Provide the (X, Y) coordinate of the cell's center where the given text is located.  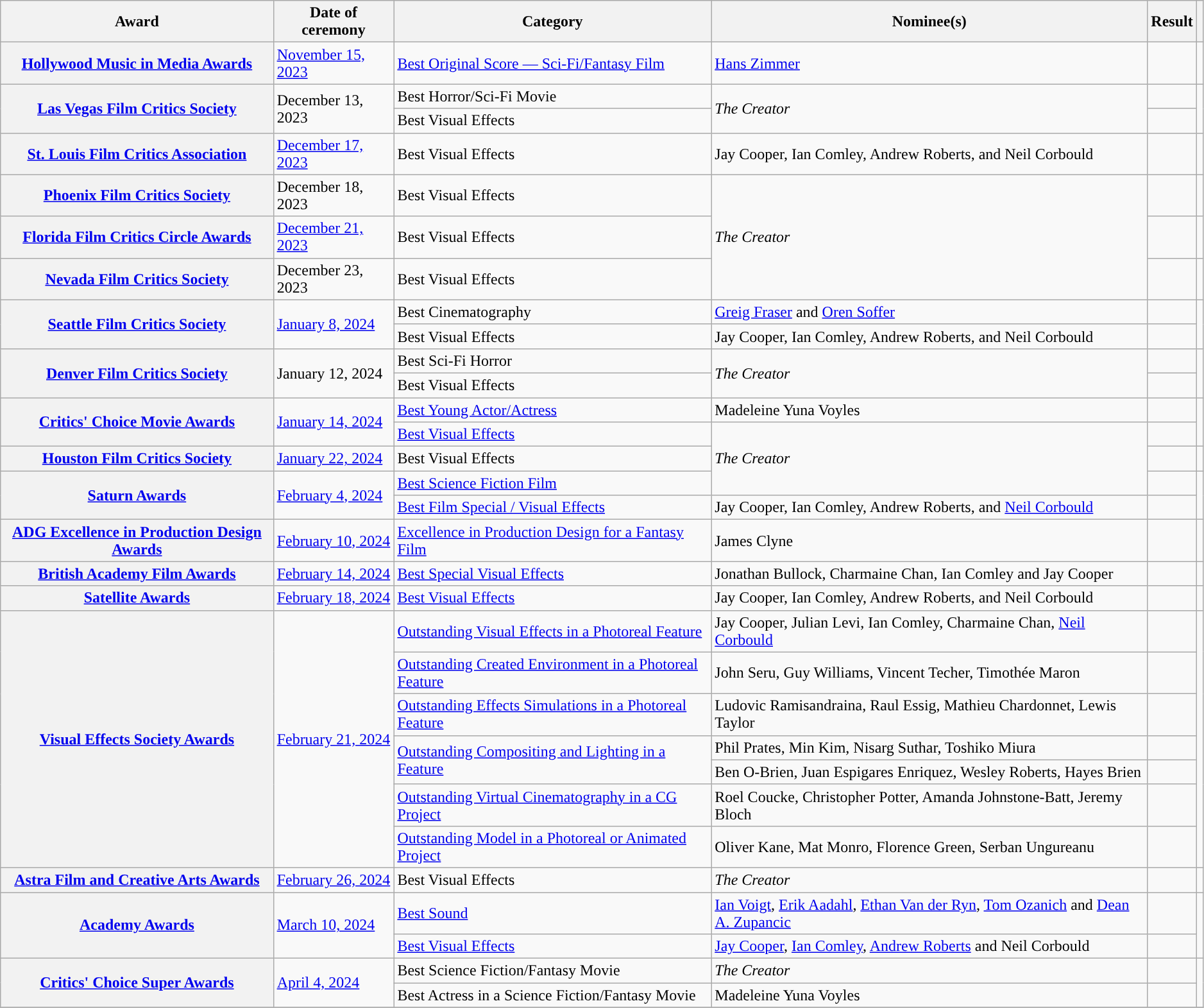
Category (553, 22)
Astra Film and Creative Arts Awards (137, 880)
February 14, 2024 (334, 574)
Hollywood Music in Media Awards (137, 63)
December 21, 2023 (334, 237)
Visual Effects Society Awards (137, 739)
December 13, 2023 (334, 108)
Best Film Special / Visual Effects (553, 508)
Satellite Awards (137, 598)
Award (137, 22)
Best Science Fiction Film (553, 483)
March 10, 2024 (334, 925)
February 10, 2024 (334, 540)
February 18, 2024 (334, 598)
Best Cinematography (553, 312)
November 15, 2023 (334, 63)
British Academy Film Awards (137, 574)
Las Vegas Film Critics Society (137, 108)
January 12, 2024 (334, 373)
Best Sci-Fi Horror (553, 361)
Phil Prates, Min Kim, Nisarg Suthar, Toshiko Miura (929, 747)
Nominee(s) (929, 22)
December 17, 2023 (334, 154)
John Seru, Guy Williams, Vincent Techer, Timothée Maron (929, 672)
Oliver Kane, Mat Monro, Florence Green, Serban Ungureanu (929, 847)
Result (1172, 22)
January 8, 2024 (334, 324)
December 23, 2023 (334, 278)
Saturn Awards (137, 495)
Outstanding Created Environment in a Photoreal Feature (553, 672)
Outstanding Compositing and Lighting in a Feature (553, 760)
Outstanding Effects Simulations in a Photoreal Feature (553, 715)
Critics' Choice Movie Awards (137, 422)
Roel Coucke, Christopher Potter, Amanda Johnstone-Batt, Jeremy Bloch (929, 805)
Best Original Score — Sci-Fi/Fantasy Film (553, 63)
February 21, 2024 (334, 739)
Excellence in Production Design for a Fantasy Film (553, 540)
Jay Cooper, Julian Levi, Ian Comley, Charmaine Chan, Neil Corbould (929, 631)
James Clyne (929, 540)
Houston Film Critics Society (137, 459)
February 26, 2024 (334, 880)
January 22, 2024 (334, 459)
Phoenix Film Critics Society (137, 195)
Best Science Fiction/Fantasy Movie (553, 971)
April 4, 2024 (334, 983)
St. Louis Film Critics Association (137, 154)
Seattle Film Critics Society (137, 324)
Academy Awards (137, 925)
Jay Cooper, Ian Comley, Andrew Roberts and Neil Corbould (929, 946)
December 18, 2023 (334, 195)
Best Young Actor/Actress (553, 410)
Greig Fraser and Oren Soffer (929, 312)
Best Sound (553, 912)
Critics' Choice Super Awards (137, 983)
Florida Film Critics Circle Awards (137, 237)
Ben O-Brien, Juan Espigares Enriquez, Wesley Roberts, Hayes Brien (929, 772)
Denver Film Critics Society (137, 373)
February 4, 2024 (334, 495)
Outstanding Model in a Photoreal or Animated Project (553, 847)
Date of ceremony (334, 22)
Jonathan Bullock, Charmaine Chan, Ian Comley and Jay Cooper (929, 574)
Best Actress in a Science Fiction/Fantasy Movie (553, 995)
Hans Zimmer (929, 63)
Ludovic Ramisandraina, Raul Essig, Mathieu Chardonnet, Lewis Taylor (929, 715)
ADG Excellence in Production Design Awards (137, 540)
January 14, 2024 (334, 422)
Nevada Film Critics Society (137, 278)
Best Special Visual Effects (553, 574)
Outstanding Virtual Cinematography in a CG Project (553, 805)
Ian Voigt, Erik Aadahl, Ethan Van der Ryn, Tom Ozanich and Dean A. Zupancic (929, 912)
Outstanding Visual Effects in a Photoreal Feature (553, 631)
Best Horror/Sci-Fi Movie (553, 96)
